Provide the (x, y) coordinate of the cell's center where the given text is located.  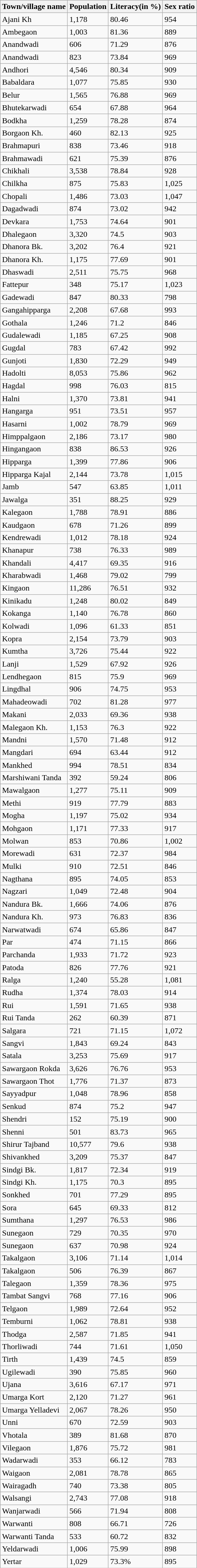
Gunjoti (34, 360)
65.86 (136, 929)
866 (179, 942)
1,876 (88, 1448)
949 (179, 360)
606 (88, 45)
Khandali (34, 563)
1,297 (88, 1220)
740 (88, 1486)
1,989 (88, 1309)
Shenni (34, 1132)
Shivankhed (34, 1157)
Hipparga Kajal (34, 474)
Mangdari (34, 752)
898 (179, 1549)
Yertar (34, 1561)
Fattepur (34, 285)
Bodkha (34, 120)
76.83 (136, 917)
1,048 (88, 1094)
1,439 (88, 1359)
1,023 (179, 285)
1,072 (179, 1031)
678 (88, 525)
Mawalgaon (34, 790)
Malegaon Kh. (34, 727)
631 (88, 854)
2,120 (88, 1397)
805 (179, 1486)
1,666 (88, 904)
1,468 (88, 576)
1,025 (179, 184)
78.91 (136, 512)
834 (179, 765)
Sayyadpur (34, 1094)
Babaldara (34, 82)
75.72 (136, 1448)
75.02 (136, 816)
961 (179, 1397)
Unni (34, 1423)
Chilkha (34, 184)
67.68 (136, 310)
60.72 (136, 1536)
Halni (34, 399)
75.11 (136, 790)
506 (88, 1271)
566 (88, 1511)
75.39 (136, 158)
849 (179, 601)
Rudha (34, 993)
957 (179, 411)
860 (179, 613)
621 (88, 158)
1,565 (88, 95)
533 (88, 1536)
851 (179, 626)
799 (179, 576)
76.88 (136, 95)
989 (179, 550)
859 (179, 1359)
Thorliwadi (34, 1346)
77.76 (136, 968)
390 (88, 1372)
79.6 (136, 1144)
547 (88, 487)
78.96 (136, 1094)
72.29 (136, 360)
Wadarwadi (34, 1460)
870 (179, 1435)
88.25 (136, 500)
Andhori (34, 70)
Hipparga (34, 462)
1,140 (88, 613)
59.24 (136, 778)
75.2 (136, 1106)
80.34 (136, 70)
971 (179, 1385)
1,486 (88, 196)
66.71 (136, 1523)
Hagdal (34, 386)
72.59 (136, 1423)
152 (88, 1119)
970 (179, 1233)
75.69 (136, 1056)
75.9 (136, 677)
61.33 (136, 626)
1,012 (88, 537)
76.4 (136, 247)
Ralga (34, 980)
Bhutekarwadi (34, 108)
2,186 (88, 436)
1,570 (88, 740)
Tirth (34, 1359)
Satala (34, 1056)
73.17 (136, 436)
72.34 (136, 1169)
80.33 (136, 297)
654 (88, 108)
Warwanti (34, 1523)
67.42 (136, 348)
729 (88, 1233)
1,096 (88, 626)
1,753 (88, 222)
Nagthana (34, 879)
826 (88, 968)
Sindgi Kh. (34, 1182)
977 (179, 702)
2,067 (88, 1410)
71.65 (136, 1005)
Nandura Kh. (34, 917)
Kumtha (34, 651)
973 (88, 917)
Ajani Kh (34, 19)
738 (88, 550)
74.75 (136, 689)
Mahadeowadi (34, 702)
78.51 (136, 765)
2,144 (88, 474)
965 (179, 1132)
78.79 (136, 424)
70.3 (136, 1182)
71.29 (136, 45)
865 (179, 1473)
71.27 (136, 1397)
Himppalgaon (34, 436)
3,202 (88, 247)
3,726 (88, 651)
Literacy(in %) (136, 7)
78.18 (136, 537)
886 (179, 512)
73.81 (136, 399)
Yeldarwadi (34, 1549)
Brahmapuri (34, 145)
1,015 (179, 474)
351 (88, 500)
1,062 (88, 1321)
501 (88, 1132)
Mohgaon (34, 828)
Molwan (34, 841)
929 (179, 500)
Ambegaon (34, 32)
1,185 (88, 335)
950 (179, 1410)
Sawargaon Thot (34, 1081)
2,154 (88, 639)
899 (179, 525)
72.51 (136, 866)
Kendrewadi (34, 537)
Walsangi (34, 1498)
Jamb (34, 487)
Salgara (34, 1031)
71.85 (136, 1334)
867 (179, 1271)
76.39 (136, 1271)
Hasarni (34, 424)
73.3% (136, 1561)
77.16 (136, 1296)
Dhanora Bk. (34, 247)
77.79 (136, 803)
Devkara (34, 222)
Khanapur (34, 550)
75.44 (136, 651)
78.78 (136, 1473)
Dhaswadi (34, 272)
76.3 (136, 727)
2,081 (88, 1473)
Gugdal (34, 348)
914 (179, 993)
11,286 (88, 588)
1,049 (88, 891)
Shirur Tajband (34, 1144)
63.85 (136, 487)
Marshiwani Tanda (34, 778)
Mogha (34, 816)
Hangarga (34, 411)
1,081 (179, 980)
889 (179, 32)
Hadolti (34, 373)
1,374 (88, 993)
71.37 (136, 1081)
10,577 (88, 1144)
73.38 (136, 1486)
916 (179, 563)
952 (179, 1309)
986 (179, 1220)
3,538 (88, 171)
1,359 (88, 1283)
843 (179, 1043)
1,776 (88, 1081)
934 (179, 816)
910 (88, 866)
Vilegaon (34, 1448)
70.86 (136, 841)
993 (179, 310)
694 (88, 752)
73.79 (136, 639)
67.17 (136, 1385)
Dhanora Kh. (34, 259)
Kharabwadi (34, 576)
Wanjarwadi (34, 1511)
904 (179, 891)
Senkud (34, 1106)
Kopra (34, 639)
75.75 (136, 272)
962 (179, 373)
Methi (34, 803)
984 (179, 854)
76.76 (136, 1068)
78.36 (136, 1283)
353 (88, 1460)
798 (179, 297)
Tambat Sangvi (34, 1296)
74.64 (136, 222)
873 (179, 1081)
Ugilewadi (34, 1372)
1,370 (88, 399)
721 (88, 1031)
78.81 (136, 1321)
1,077 (88, 82)
77.69 (136, 259)
Sawargaon Rokda (34, 1068)
262 (88, 1018)
1,933 (88, 955)
1,047 (179, 196)
1,003 (88, 32)
812 (179, 1208)
930 (179, 82)
Brahmawadi (34, 158)
73.51 (136, 411)
71.2 (136, 323)
67.88 (136, 108)
71.72 (136, 955)
Shendri (34, 1119)
77.08 (136, 1498)
1,399 (88, 462)
670 (88, 1423)
78.84 (136, 171)
Nagzari (34, 891)
Hingangaon (34, 449)
63.44 (136, 752)
81.28 (136, 702)
69.24 (136, 1043)
70.35 (136, 1233)
1,788 (88, 512)
951 (88, 411)
72.48 (136, 891)
744 (88, 1346)
77.29 (136, 1195)
80.02 (136, 601)
981 (179, 1448)
389 (88, 1435)
4,546 (88, 70)
73.84 (136, 57)
947 (179, 1106)
871 (179, 1018)
71.14 (136, 1258)
928 (179, 171)
Population (88, 7)
1,830 (88, 360)
Rui (34, 1005)
992 (179, 348)
637 (88, 1245)
Waigaon (34, 1473)
Gangahipparga (34, 310)
645 (88, 1208)
Talegaon (34, 1283)
71.94 (136, 1511)
Dhalegaon (34, 234)
806 (179, 778)
2,033 (88, 714)
Chopali (34, 196)
Narwatwadi (34, 929)
Telgaon (34, 1309)
Lingdhal (34, 689)
73.46 (136, 145)
3,320 (88, 234)
Sex ratio (179, 7)
70.98 (136, 1245)
4,417 (88, 563)
Chikhali (34, 171)
73.03 (136, 196)
55.28 (136, 980)
82.13 (136, 133)
75.99 (136, 1549)
3,616 (88, 1385)
1,246 (88, 323)
76.78 (136, 613)
Lanji (34, 664)
Kingaon (34, 588)
832 (179, 1536)
75.37 (136, 1157)
Temburni (34, 1321)
954 (179, 19)
980 (179, 436)
76.03 (136, 386)
1,843 (88, 1043)
908 (179, 335)
Umarga Yelladevi (34, 1410)
72.37 (136, 854)
Kalegaon (34, 512)
72.64 (136, 1309)
994 (88, 765)
392 (88, 778)
1,197 (88, 816)
2,743 (88, 1498)
1,050 (179, 1346)
460 (88, 133)
75.19 (136, 1119)
1,248 (88, 601)
923 (179, 955)
900 (179, 1119)
702 (88, 702)
968 (179, 272)
Rui Tanda (34, 1018)
975 (179, 1283)
1,029 (88, 1561)
67.25 (136, 335)
83.73 (136, 1132)
71.61 (136, 1346)
2,587 (88, 1334)
701 (88, 1195)
932 (179, 588)
2,511 (88, 272)
1,277 (88, 790)
964 (179, 108)
67.92 (136, 664)
86.53 (136, 449)
Patoda (34, 968)
Sumthana (34, 1220)
Gothala (34, 323)
75.86 (136, 373)
Mulki (34, 866)
Sora (34, 1208)
348 (88, 285)
823 (88, 57)
474 (88, 942)
76.53 (136, 1220)
Umarga Kort (34, 1397)
925 (179, 133)
77.33 (136, 828)
60.39 (136, 1018)
Mandni (34, 740)
Kaudgaon (34, 525)
1,240 (88, 980)
Gadewadi (34, 297)
960 (179, 1372)
Vhotala (34, 1435)
71.48 (136, 740)
Town/village name (34, 7)
Morewadi (34, 854)
Borgaon Kh. (34, 133)
66.12 (136, 1460)
1,259 (88, 120)
Dagadwadi (34, 209)
Wairagadh (34, 1486)
77.86 (136, 462)
69.33 (136, 1208)
726 (179, 1523)
1,006 (88, 1549)
1,529 (88, 664)
69.36 (136, 714)
1,014 (179, 1258)
76.33 (136, 550)
3,209 (88, 1157)
Mankhed (34, 765)
74.05 (136, 879)
1,817 (88, 1169)
3,626 (88, 1068)
Kokanga (34, 613)
73.02 (136, 209)
75.83 (136, 184)
81.36 (136, 32)
78.28 (136, 120)
78.03 (136, 993)
Kinikadu (34, 601)
998 (88, 386)
674 (88, 929)
81.68 (136, 1435)
8,053 (88, 373)
75.17 (136, 285)
1,178 (88, 19)
3,253 (88, 1056)
69.35 (136, 563)
76.51 (136, 588)
Ujana (34, 1385)
78.26 (136, 1410)
73.78 (136, 474)
1,171 (88, 828)
Sonkhed (34, 1195)
Gudalewadi (34, 335)
768 (88, 1296)
Sindgi Bk. (34, 1169)
79.02 (136, 576)
2,208 (88, 310)
Par (34, 942)
Thodga (34, 1334)
74.06 (136, 904)
875 (88, 184)
Nandura Bk. (34, 904)
942 (179, 209)
3,106 (88, 1258)
Makani (34, 714)
Lendhegaon (34, 677)
Parchanda (34, 955)
Kolwadi (34, 626)
Jawalga (34, 500)
Sangvi (34, 1043)
71.26 (136, 525)
858 (179, 1094)
1,153 (88, 727)
836 (179, 917)
1,011 (179, 487)
80.46 (136, 19)
1,591 (88, 1005)
883 (179, 803)
Warwanti Tanda (34, 1536)
Belur (34, 95)
